Identify which cell holds the provided text, then report its (X, Y) central coordinate. 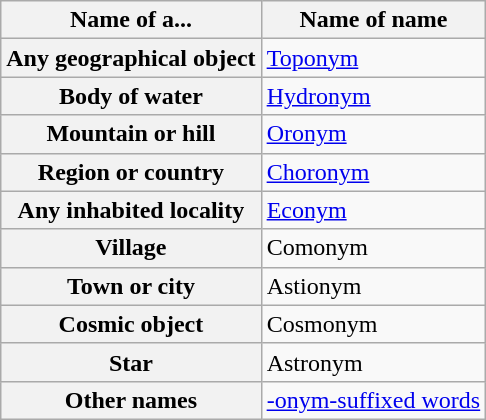
Choronym (374, 172)
Hydronym (374, 96)
Astionym (374, 286)
-onym-suffixed words (374, 400)
Region or country (131, 172)
Econym (374, 210)
Star (131, 362)
Astronym (374, 362)
Toponym (374, 58)
Town or city (131, 286)
Any geographical object (131, 58)
Name of name (374, 20)
Comonym (374, 248)
Body of water (131, 96)
Any inhabited locality (131, 210)
Village (131, 248)
Other names (131, 400)
Name of a... (131, 20)
Cosmic object (131, 324)
Oronym (374, 134)
Cosmonym (374, 324)
Mountain or hill (131, 134)
